Capture the cell that displays the provided text and extract its [x, y] central coordinate. 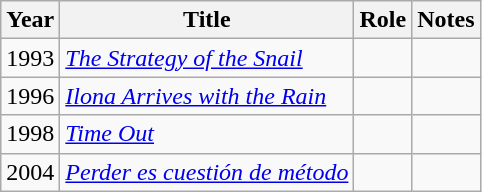
Perder es cuestión de método [207, 172]
1993 [30, 58]
The Strategy of the Snail [207, 58]
Ilona Arrives with the Rain [207, 96]
2004 [30, 172]
1998 [30, 134]
Notes [446, 20]
Title [207, 20]
Year [30, 20]
1996 [30, 96]
Time Out [207, 134]
Role [383, 20]
